Determine the [X, Y] coordinate at the center of the cell enclosing the given text.  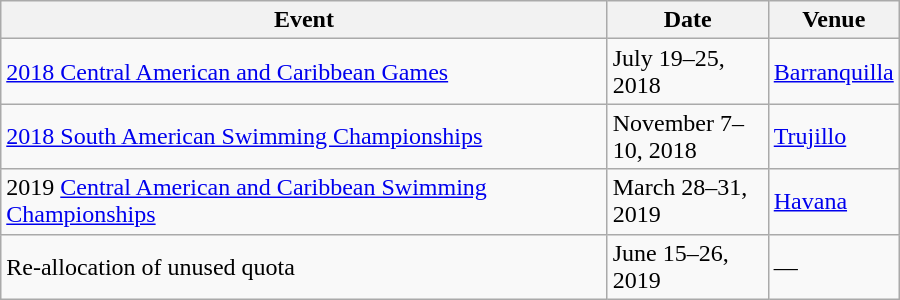
March 28–31, 2019 [688, 202]
July 19–25, 2018 [688, 72]
Date [688, 20]
Havana [834, 202]
Re-allocation of unused quota [304, 266]
November 7–10, 2018 [688, 136]
2018 South American Swimming Championships [304, 136]
Barranquilla [834, 72]
— [834, 266]
Venue [834, 20]
June 15–26, 2019 [688, 266]
2019 Central American and Caribbean Swimming Championships [304, 202]
Event [304, 20]
2018 Central American and Caribbean Games [304, 72]
Trujillo [834, 136]
